Return the (x, y) coordinate for the center point of the cell that contains the specified text.  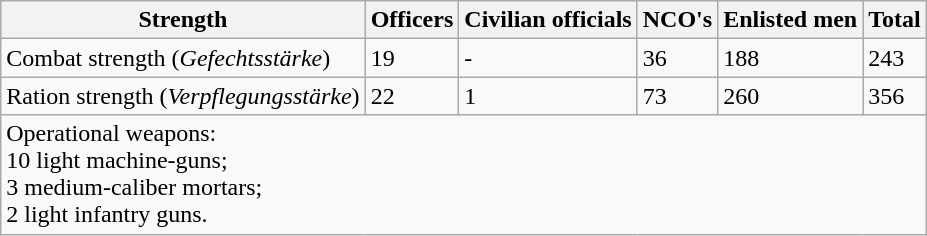
243 (895, 58)
1 (548, 96)
Enlisted men (790, 20)
188 (790, 58)
Civilian officials (548, 20)
356 (895, 96)
Strength (183, 20)
NCO's (677, 20)
Operational weapons:10 light machine-guns;3 medium-caliber mortars;2 light infantry guns. (464, 174)
Ration strength (Verpflegungsstärke) (183, 96)
260 (790, 96)
Officers (412, 20)
- (548, 58)
73 (677, 96)
Total (895, 20)
19 (412, 58)
22 (412, 96)
Combat strength (Gefechtsstärke) (183, 58)
36 (677, 58)
